Extract the [x, y] coordinate from the center of the cell holding the provided text.  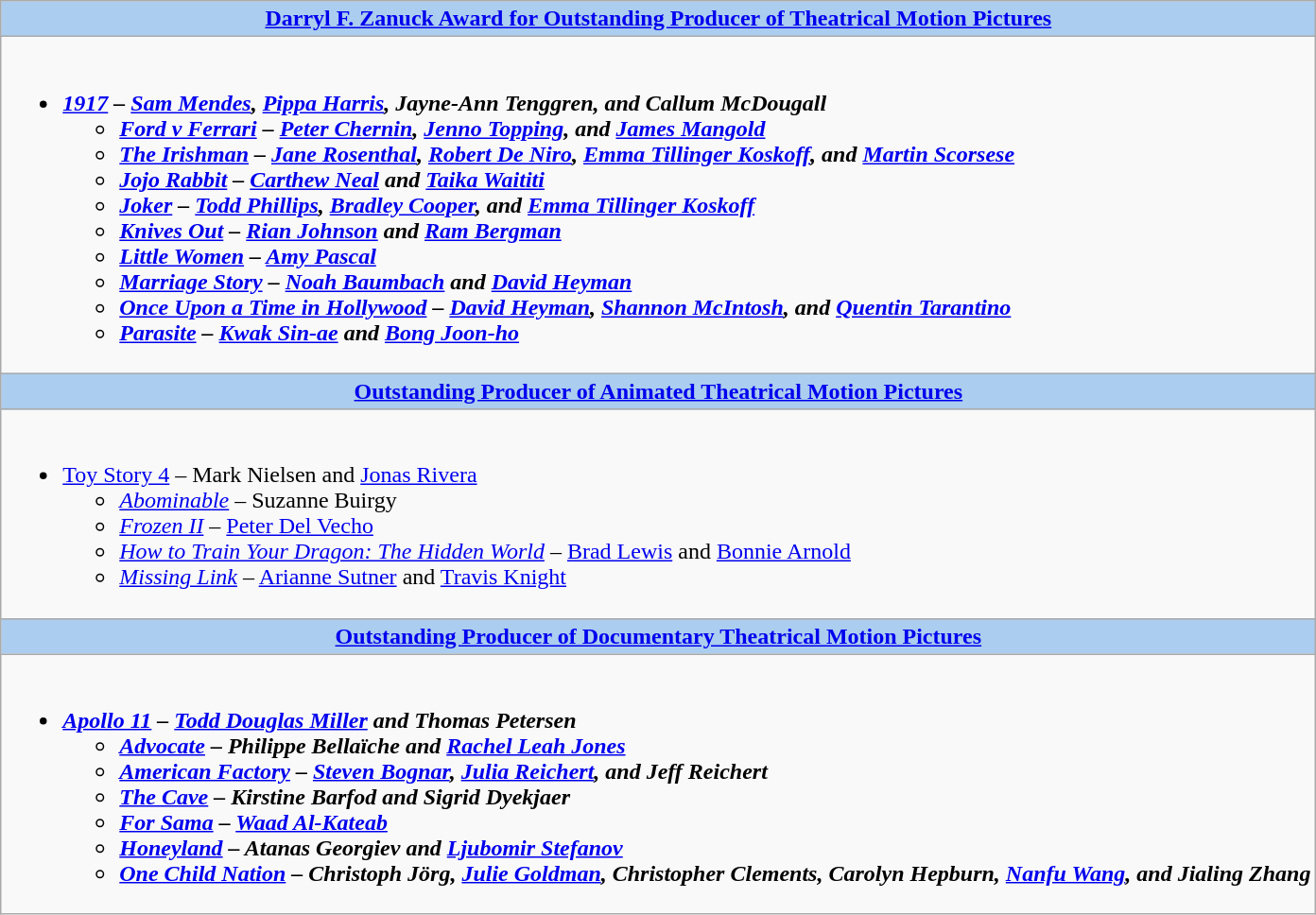
Darryl F. Zanuck Award for Outstanding Producer of Theatrical Motion Pictures [658, 19]
Outstanding Producer of Documentary Theatrical Motion Pictures [658, 636]
Outstanding Producer of Animated Theatrical Motion Pictures [658, 391]
